Determine the (X, Y) coordinate at the center of the cell enclosing the given text.  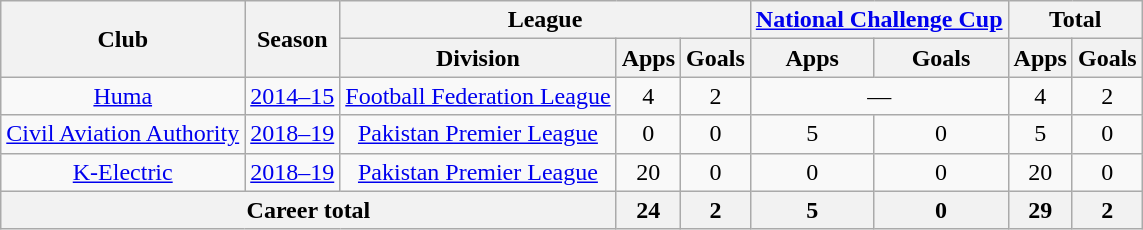
Season (292, 39)
Huma (123, 96)
29 (1040, 210)
K-Electric (123, 172)
2014–15 (292, 96)
— (879, 96)
24 (648, 210)
Civil Aviation Authority (123, 134)
Division (478, 58)
League (546, 20)
Football Federation League (478, 96)
Career total (308, 210)
Total (1075, 20)
National Challenge Cup (879, 20)
Club (123, 39)
